Pinpoint the cell where the given text exists, returning its [X, Y] midpoint coordinate. 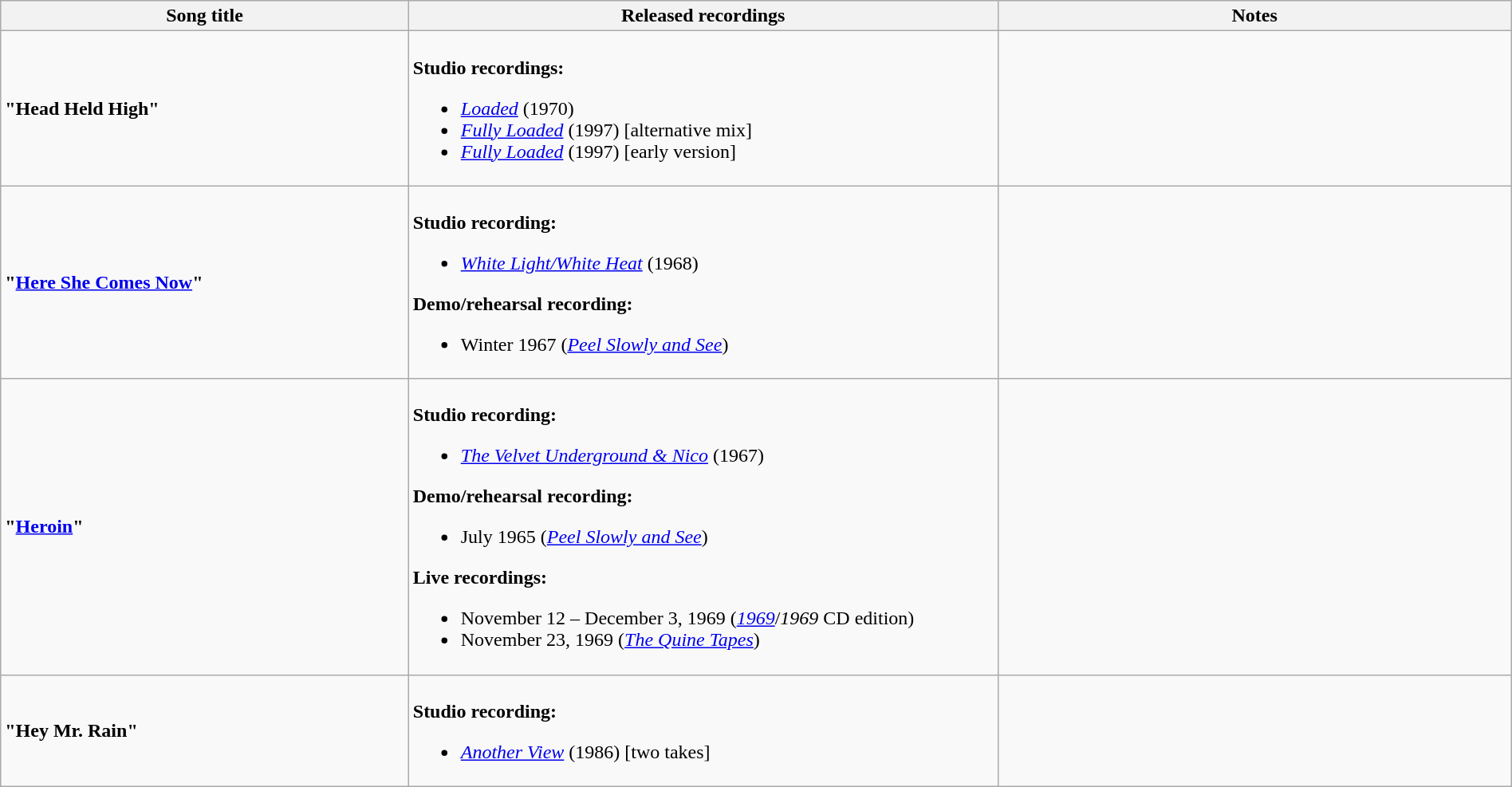
"Hey Mr. Rain" [205, 730]
"Heroin" [205, 526]
Song title [205, 16]
Studio recording:Another View (1986) [two takes] [703, 730]
"Head Held High" [205, 108]
Released recordings [703, 16]
Studio recordings:Loaded (1970)Fully Loaded (1997) [alternative mix]Fully Loaded (1997) [early version] [703, 108]
Notes [1254, 16]
Studio recording:White Light/White Heat (1968)Demo/rehearsal recording:Winter 1967 (Peel Slowly and See) [703, 282]
"Here She Comes Now" [205, 282]
